Search for the cell housing the specified text and yield its (x, y) center coordinate. 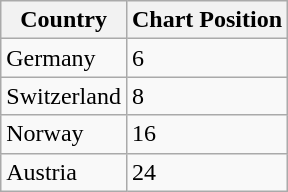
6 (206, 58)
16 (206, 134)
Country (64, 20)
Switzerland (64, 96)
Norway (64, 134)
Austria (64, 172)
Chart Position (206, 20)
8 (206, 96)
24 (206, 172)
Germany (64, 58)
